Identify which cell holds the provided text, then report its [X, Y] central coordinate. 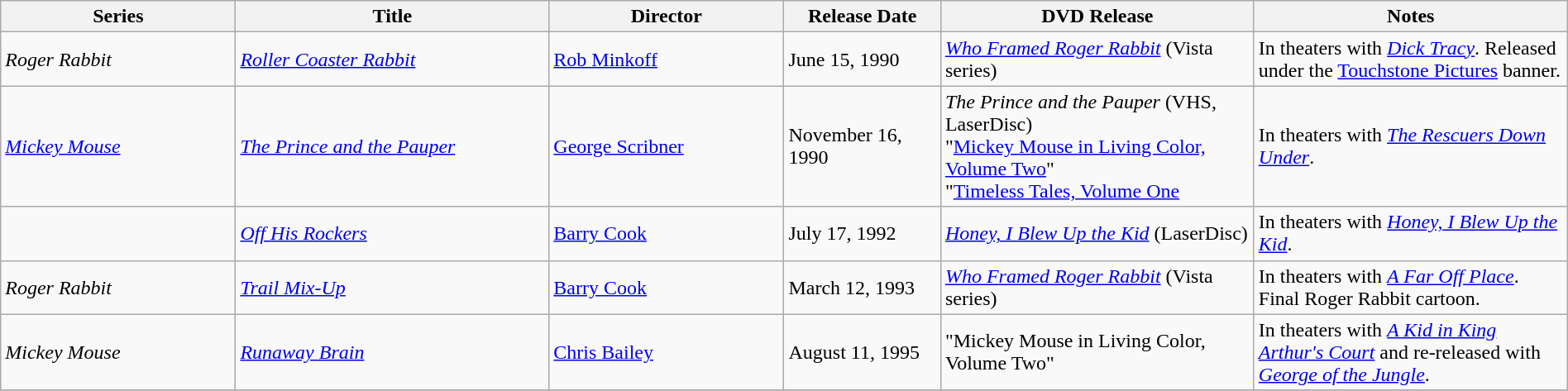
In theaters with Honey, I Blew Up the Kid. [1411, 233]
In theaters with A Kid in King Arthur's Court and re-released with George of the Jungle. [1411, 352]
Director [667, 17]
August 11, 1995 [862, 352]
In theaters with A Far Off Place. Final Roger Rabbit cartoon. [1411, 288]
Honey, I Blew Up the Kid (LaserDisc) [1097, 233]
Trail Mix-Up [392, 288]
In theaters with Dick Tracy. Released under the Touchstone Pictures banner. [1411, 60]
Rob Minkoff [667, 60]
November 16, 1990 [862, 146]
Release Date [862, 17]
Runaway Brain [392, 352]
Title [392, 17]
Roller Coaster Rabbit [392, 60]
June 15, 1990 [862, 60]
"Mickey Mouse in Living Color, Volume Two" [1097, 352]
DVD Release [1097, 17]
Series [118, 17]
July 17, 1992 [862, 233]
Chris Bailey [667, 352]
Notes [1411, 17]
In theaters with The Rescuers Down Under. [1411, 146]
The Prince and the Pauper (VHS, LaserDisc) "Mickey Mouse in Living Color, Volume Two" "Timeless Tales, Volume One [1097, 146]
March 12, 1993 [862, 288]
The Prince and the Pauper [392, 146]
George Scribner [667, 146]
Off His Rockers [392, 233]
